Scan for the cell matching the given text and deliver its (x, y) coordinate at center. 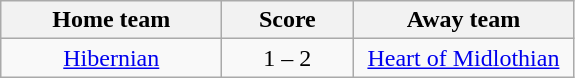
Hibernian (112, 58)
1 – 2 (288, 58)
Home team (112, 20)
Score (288, 20)
Away team (464, 20)
Heart of Midlothian (464, 58)
